Find where the given text appears and provide that cell's center as [X, Y] coordinate. 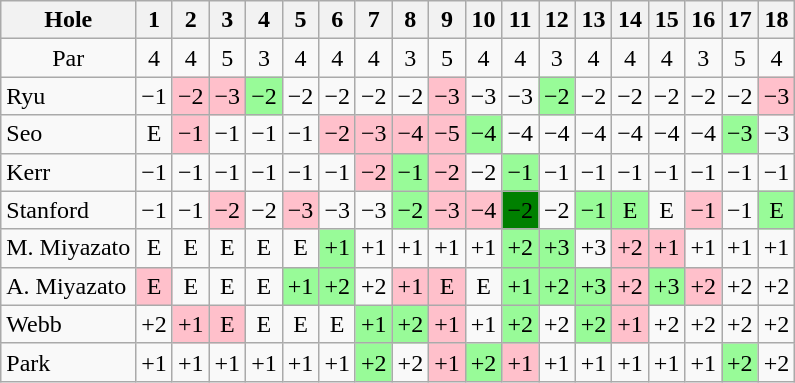
15 [666, 20]
M. Miyazato [68, 248]
Kerr [68, 172]
9 [448, 20]
6 [338, 20]
7 [374, 20]
−5 [448, 134]
2 [190, 20]
17 [740, 20]
Ryu [68, 96]
13 [594, 20]
Seo [68, 134]
12 [556, 20]
1 [154, 20]
A. Miyazato [68, 286]
18 [776, 20]
14 [630, 20]
10 [484, 20]
16 [704, 20]
Par [68, 58]
Webb [68, 324]
Park [68, 362]
8 [410, 20]
11 [520, 20]
Hole [68, 20]
Stanford [68, 210]
